Provide the [x, y] coordinate of the cell's center where the given text is located.  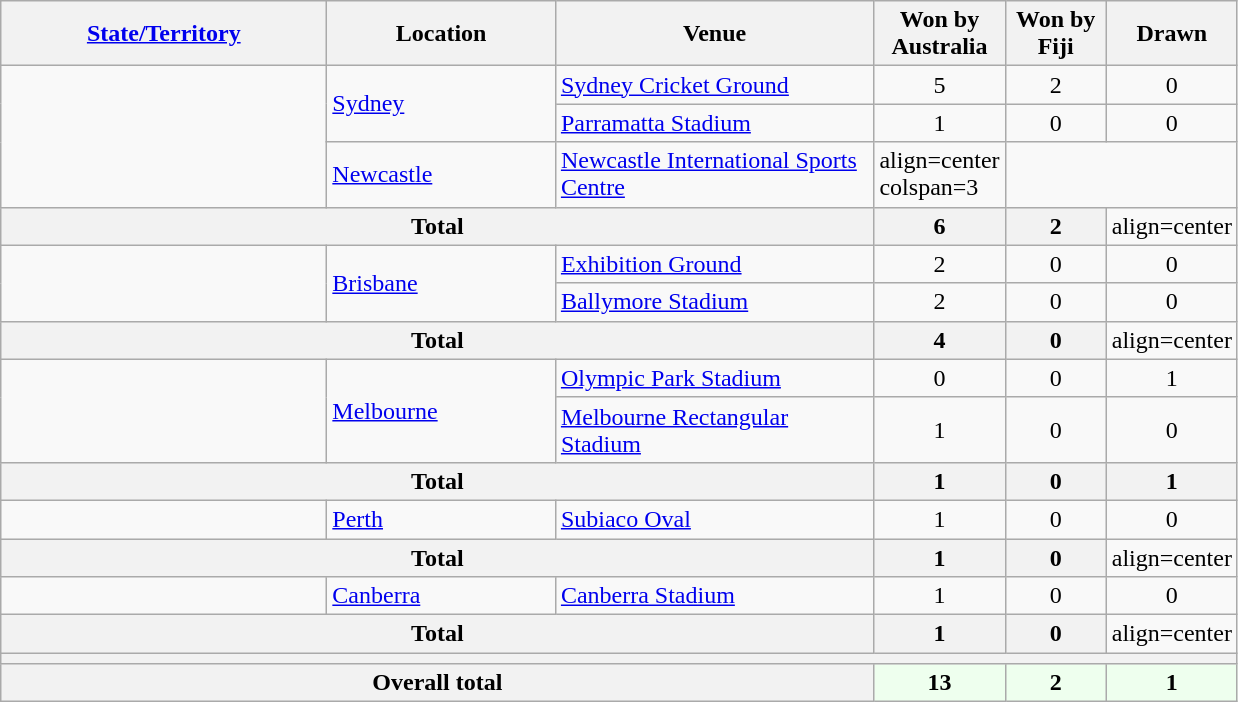
4 [940, 340]
Parramatta Stadium [714, 123]
Exhibition Ground [714, 264]
Location [442, 34]
5 [940, 85]
Sydney Cricket Ground [714, 85]
Melbourne Rectangular Stadium [714, 430]
Won byFiji [1056, 34]
State/Territory [164, 34]
Ballymore Stadium [714, 302]
Brisbane [442, 283]
Newcastle [442, 174]
Won byAustralia [940, 34]
13 [940, 683]
align=center colspan=3 [940, 174]
6 [940, 226]
Overall total [438, 683]
Canberra [442, 596]
Subiaco Oval [714, 519]
Perth [442, 519]
Melbourne [442, 410]
Newcastle International Sports Centre [714, 174]
Sydney [442, 104]
Canberra Stadium [714, 596]
Venue [714, 34]
Drawn [1172, 34]
Olympic Park Stadium [714, 378]
